From the cell containing the given text, extract its center point as (X, Y) coordinate. 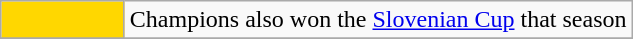
Champions also won the Slovenian Cup that season (378, 20)
